Detect which cell encompasses the target text, then output its (X, Y) center coordinate. 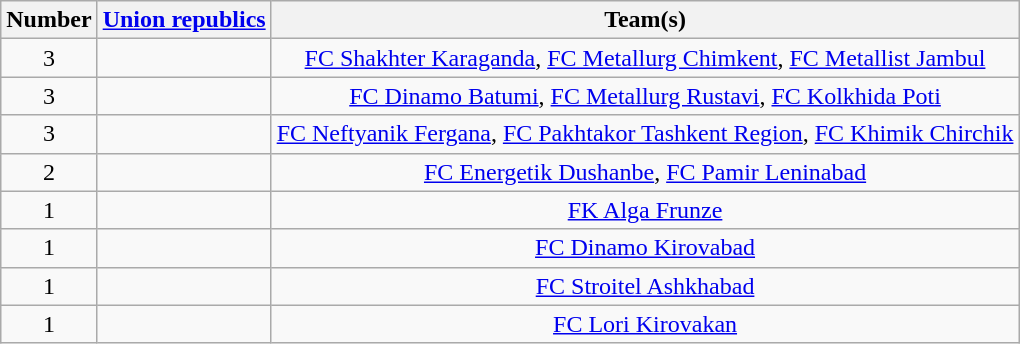
FK Alga Frunze (645, 210)
FC Lori Kirovakan (645, 324)
Number (49, 20)
FC Energetik Dushanbe, FC Pamir Leninabad (645, 172)
FC Dinamo Batumi, FC Metallurg Rustavi, FC Kolkhida Poti (645, 96)
FC Shakhter Karaganda, FC Metallurg Chimkent, FC Metallist Jambul (645, 58)
FC Stroitel Ashkhabad (645, 286)
FC Neftyanik Fergana, FC Pakhtakor Tashkent Region, FC Khimik Chirchik (645, 134)
Team(s) (645, 20)
2 (49, 172)
FC Dinamo Kirovabad (645, 248)
Union republics (184, 20)
